Output the (X, Y) coordinate of the center of the cell containing the given text.  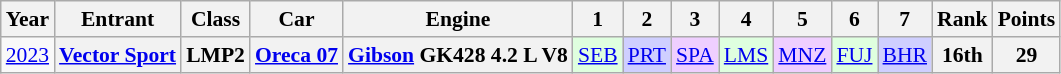
4 (746, 19)
Car (296, 19)
PRT (647, 55)
5 (802, 19)
7 (906, 19)
2 (647, 19)
16th (962, 55)
3 (695, 19)
SEB (598, 55)
6 (854, 19)
Entrant (118, 19)
Oreca 07 (296, 55)
BHR (906, 55)
Gibson GK428 4.2 L V8 (458, 55)
MNZ (802, 55)
Engine (458, 19)
FUJ (854, 55)
SPA (695, 55)
2023 (28, 55)
Points (1027, 19)
Vector Sport (118, 55)
LMS (746, 55)
Class (216, 19)
LMP2 (216, 55)
Rank (962, 19)
Year (28, 19)
1 (598, 19)
29 (1027, 55)
